Extract the [X, Y] coordinate from the center of the cell holding the provided text.  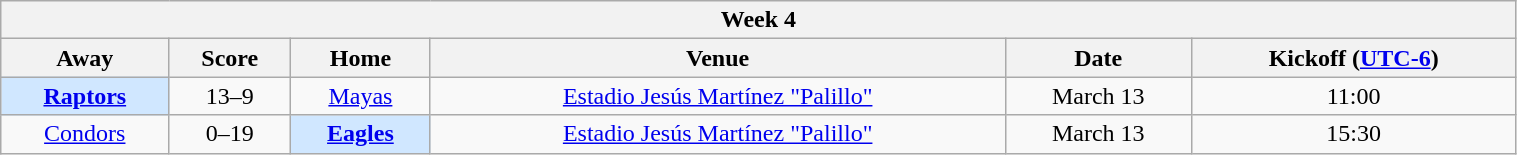
15:30 [1354, 134]
Week 4 [758, 20]
Away [85, 58]
13–9 [230, 96]
0–19 [230, 134]
Mayas [360, 96]
Raptors [85, 96]
11:00 [1354, 96]
Venue [718, 58]
Date [1098, 58]
Score [230, 58]
Kickoff (UTC-6) [1354, 58]
Condors [85, 134]
Eagles [360, 134]
Home [360, 58]
